For the text-containing cell, return its midpoint in [X, Y] coordinate format. 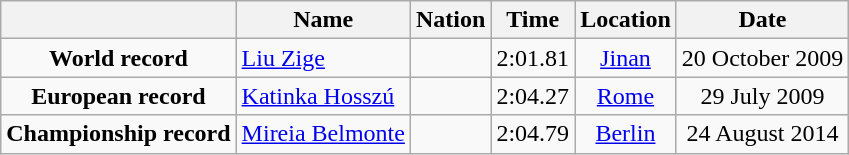
Time [533, 20]
Date [762, 20]
European record [118, 96]
2:01.81 [533, 58]
29 July 2009 [762, 96]
Mireia Belmonte [323, 134]
Championship record [118, 134]
24 August 2014 [762, 134]
20 October 2009 [762, 58]
Rome [626, 96]
Liu Zige [323, 58]
Location [626, 20]
Nation [450, 20]
Katinka Hosszú [323, 96]
Jinan [626, 58]
2:04.27 [533, 96]
World record [118, 58]
Name [323, 20]
Berlin [626, 134]
2:04.79 [533, 134]
